Provide the (x, y) coordinate of the cell's center where the given text is located.  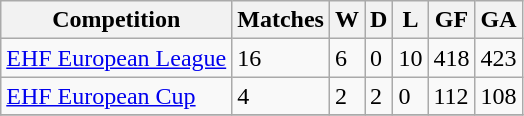
4 (281, 96)
Matches (281, 20)
16 (281, 58)
423 (498, 58)
GA (498, 20)
6 (346, 58)
EHF European League (116, 58)
112 (452, 96)
Competition (116, 20)
W (346, 20)
D (378, 20)
L (410, 20)
418 (452, 58)
GF (452, 20)
108 (498, 96)
10 (410, 58)
EHF European Cup (116, 96)
